Locate the cell with the specified text and output its (x, y) center coordinate. 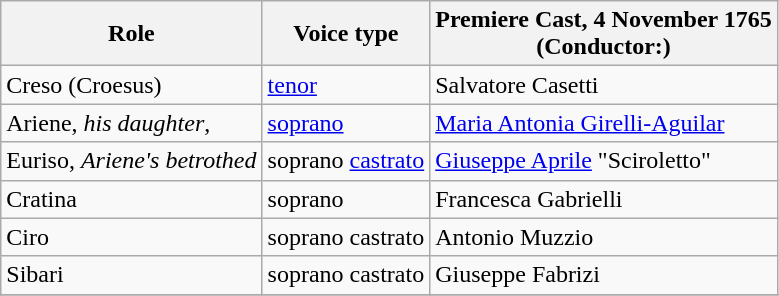
Premiere Cast, 4 November 1765(Conductor:) (604, 34)
Giuseppe Fabrizi (604, 275)
tenor (346, 85)
Ariene, his daughter, (132, 123)
Sibari (132, 275)
Role (132, 34)
Francesca Gabrielli (604, 199)
Giuseppe Aprile "Sciroletto" (604, 161)
Salvatore Casetti (604, 85)
Euriso, Ariene's betrothed (132, 161)
Cratina (132, 199)
Ciro (132, 237)
Creso (Croesus) (132, 85)
Voice type (346, 34)
Antonio Muzzio (604, 237)
Maria Antonia Girelli-Aguilar (604, 123)
